Scan for the cell matching the given text and deliver its (x, y) coordinate at center. 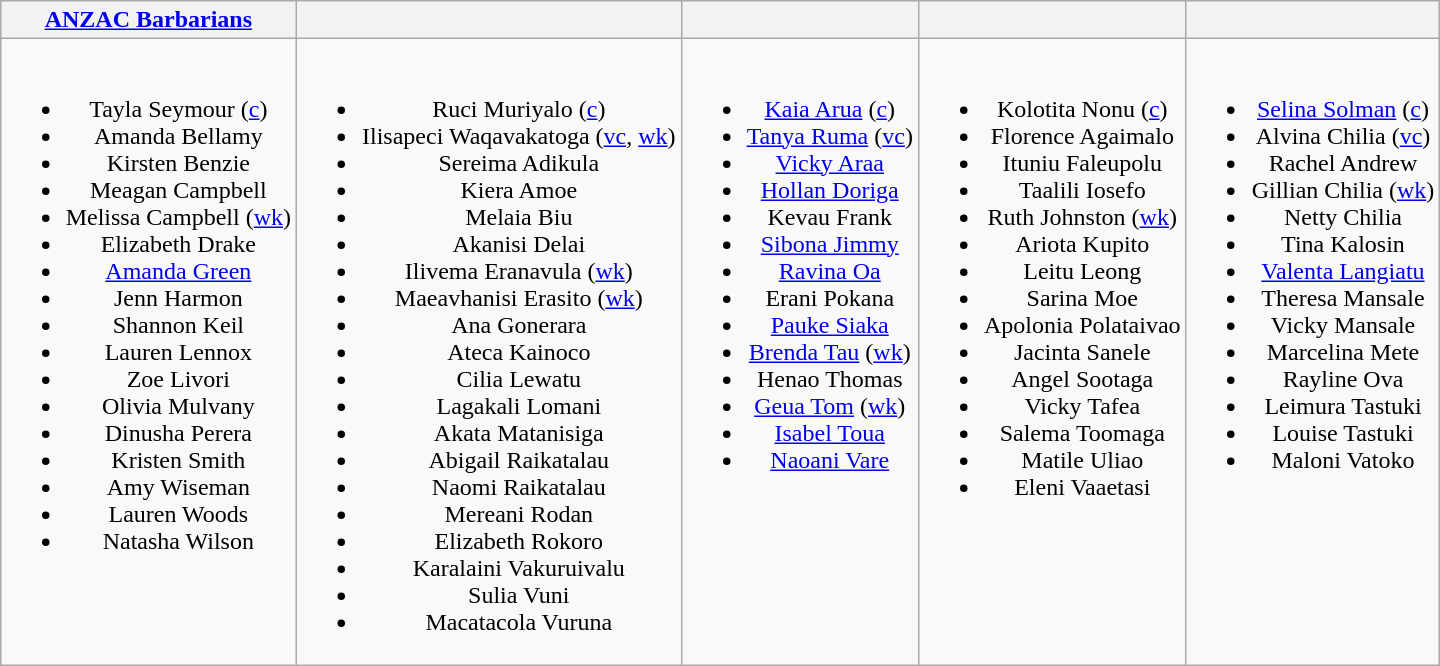
ANZAC Barbarians (148, 20)
